Locate the cell with the specified text and output its (X, Y) center coordinate. 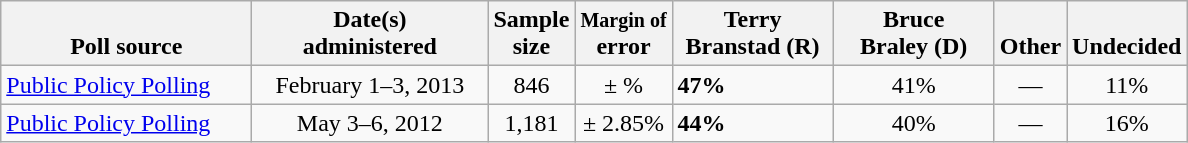
Poll source (126, 34)
11% (1127, 85)
1,181 (532, 123)
Date(s)administered (370, 34)
846 (532, 85)
February 1–3, 2013 (370, 85)
41% (914, 85)
Samplesize (532, 34)
± % (624, 85)
47% (752, 85)
TerryBranstad (R) (752, 34)
± 2.85% (624, 123)
Margin oferror (624, 34)
44% (752, 123)
40% (914, 123)
Undecided (1127, 34)
May 3–6, 2012 (370, 123)
Other (1030, 34)
16% (1127, 123)
BruceBraley (D) (914, 34)
